Return [X, Y] of the center of cell containing provided text 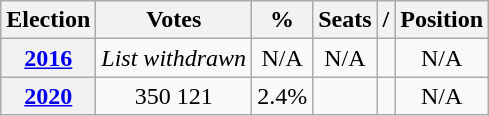
Votes [174, 20]
Seats [345, 20]
Election [48, 20]
350 121 [174, 96]
List withdrawn [174, 58]
% [282, 20]
/ [386, 20]
Position [442, 20]
2.4% [282, 96]
2016 [48, 58]
2020 [48, 96]
